Find where the given text appears and provide that cell's center as [x, y] coordinate. 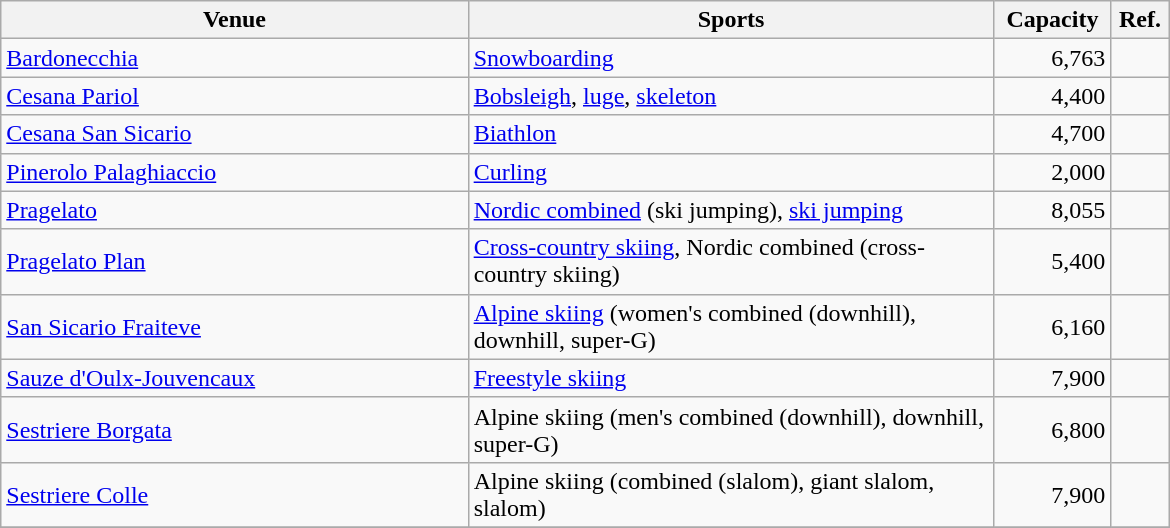
Pragelato Plan [234, 262]
5,400 [1052, 262]
Sauze d'Oulx-Jouvencaux [234, 378]
Snowboarding [731, 58]
6,800 [1052, 430]
Pinerolo Palaghiaccio [234, 172]
Alpine skiing (combined (slalom), giant slalom, slalom) [731, 494]
Sestriere Colle [234, 494]
4,700 [1052, 134]
Capacity [1052, 20]
Curling [731, 172]
Bobsleigh, luge, skeleton [731, 96]
Alpine skiing (men's combined (downhill), downhill, super-G) [731, 430]
Freestyle skiing [731, 378]
Bardonecchia [234, 58]
Pragelato [234, 210]
4,400 [1052, 96]
San Sicario Fraiteve [234, 326]
6,763 [1052, 58]
Ref. [1140, 20]
Cesana San Sicario [234, 134]
Sestriere Borgata [234, 430]
Venue [234, 20]
Nordic combined (ski jumping), ski jumping [731, 210]
8,055 [1052, 210]
Sports [731, 20]
Cesana Pariol [234, 96]
Cross-country skiing, Nordic combined (cross-country skiing) [731, 262]
Biathlon [731, 134]
6,160 [1052, 326]
Alpine skiing (women's combined (downhill), downhill, super-G) [731, 326]
2,000 [1052, 172]
